Find where the given text appears and provide that cell's center as [X, Y] coordinate. 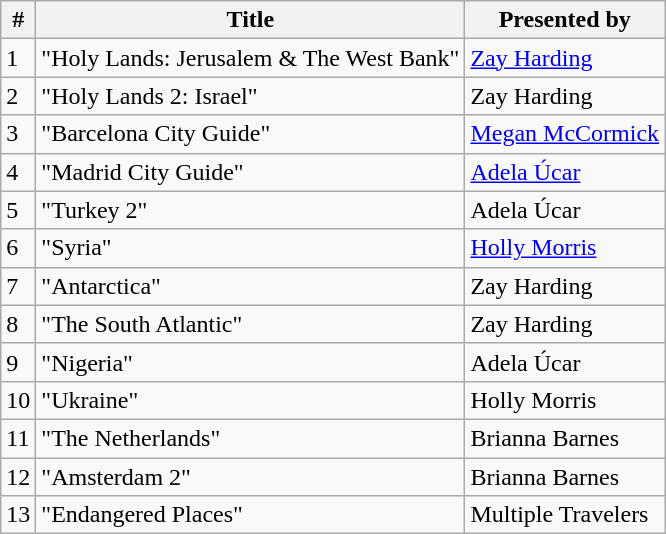
"Ukraine" [250, 400]
9 [18, 362]
12 [18, 477]
2 [18, 96]
# [18, 20]
"The South Atlantic" [250, 324]
"The Netherlands" [250, 438]
4 [18, 172]
10 [18, 400]
"Turkey 2" [250, 210]
Title [250, 20]
6 [18, 248]
"Holy Lands: Jerusalem & The West Bank" [250, 58]
13 [18, 515]
"Endangered Places" [250, 515]
"Nigeria" [250, 362]
Multiple Travelers [565, 515]
"Holy Lands 2: Israel" [250, 96]
7 [18, 286]
11 [18, 438]
1 [18, 58]
"Syria" [250, 248]
5 [18, 210]
"Antarctica" [250, 286]
Megan McCormick [565, 134]
"Madrid City Guide" [250, 172]
3 [18, 134]
Presented by [565, 20]
"Amsterdam 2" [250, 477]
8 [18, 324]
"Barcelona City Guide" [250, 134]
